Return the (X, Y) coordinate for the center point of the cell that contains the specified text.  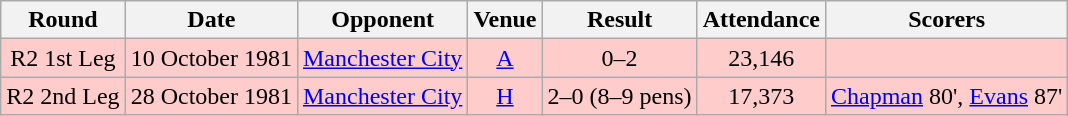
H (505, 96)
2–0 (8–9 pens) (620, 96)
28 October 1981 (211, 96)
Opponent (382, 20)
Scorers (946, 20)
0–2 (620, 58)
Chapman 80', Evans 87' (946, 96)
23,146 (761, 58)
Date (211, 20)
Result (620, 20)
R2 2nd Leg (63, 96)
Venue (505, 20)
17,373 (761, 96)
Round (63, 20)
10 October 1981 (211, 58)
R2 1st Leg (63, 58)
A (505, 58)
Attendance (761, 20)
